Capture the cell that displays the provided text and extract its [x, y] central coordinate. 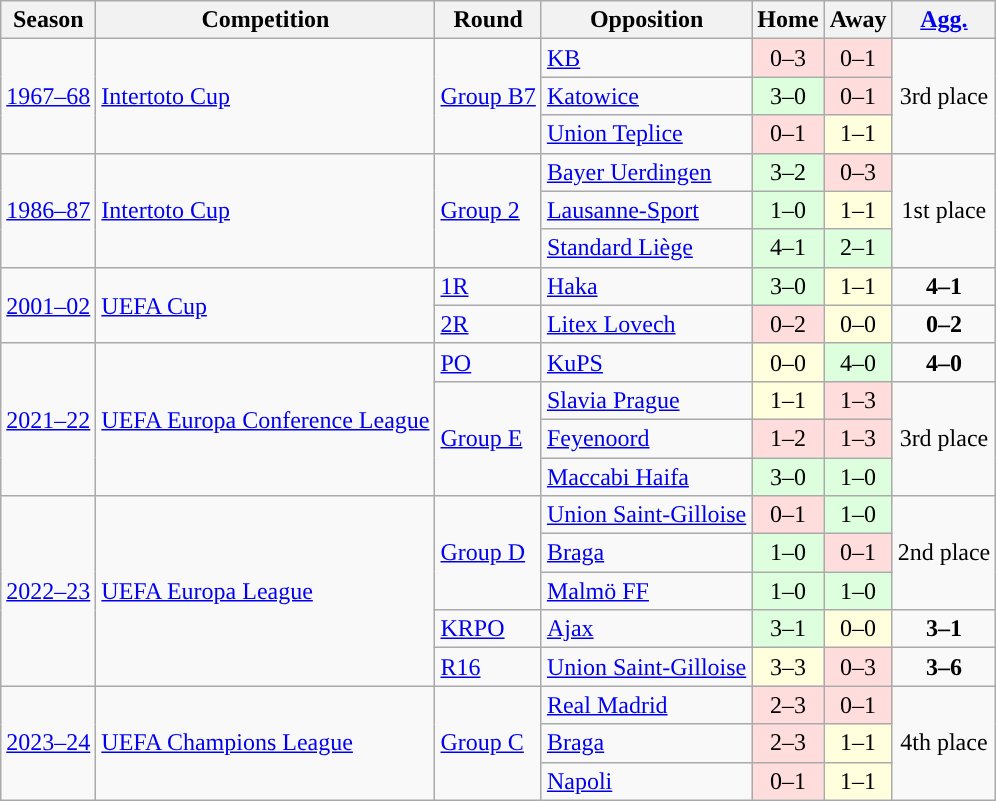
Union Teplice [646, 134]
1R [488, 286]
Agg. [944, 20]
4th place [944, 743]
3–6 [944, 667]
Real Madrid [646, 705]
UEFA Europa Conference League [266, 419]
2R [488, 324]
1–2 [788, 438]
1986–87 [48, 210]
2nd place [944, 553]
Haka [646, 286]
Competition [266, 20]
Feyenoord [646, 438]
Group C [488, 743]
2021–22 [48, 419]
Bayer Uerdingen [646, 172]
Group B7 [488, 96]
Group 2 [488, 210]
Round [488, 20]
Group E [488, 438]
Napoli [646, 781]
PO [488, 362]
UEFA Cup [266, 305]
Standard Liège [646, 248]
Litex Lovech [646, 324]
1st place [944, 210]
2022–23 [48, 591]
KB [646, 58]
Home [788, 20]
Slavia Prague [646, 400]
Maccabi Haifa [646, 477]
Opposition [646, 20]
2–1 [858, 248]
KuPS [646, 362]
Season [48, 20]
KRPO [488, 629]
2001–02 [48, 305]
R16 [488, 667]
2023–24 [48, 743]
Lausanne-Sport [646, 210]
3–2 [788, 172]
UEFA Champions League [266, 743]
UEFA Europa League [266, 591]
Ajax [646, 629]
3–3 [788, 667]
Group D [488, 553]
Away [858, 20]
Malmö FF [646, 591]
Katowice [646, 96]
1967–68 [48, 96]
